Locate the cell with the specified text and output its [X, Y] center coordinate. 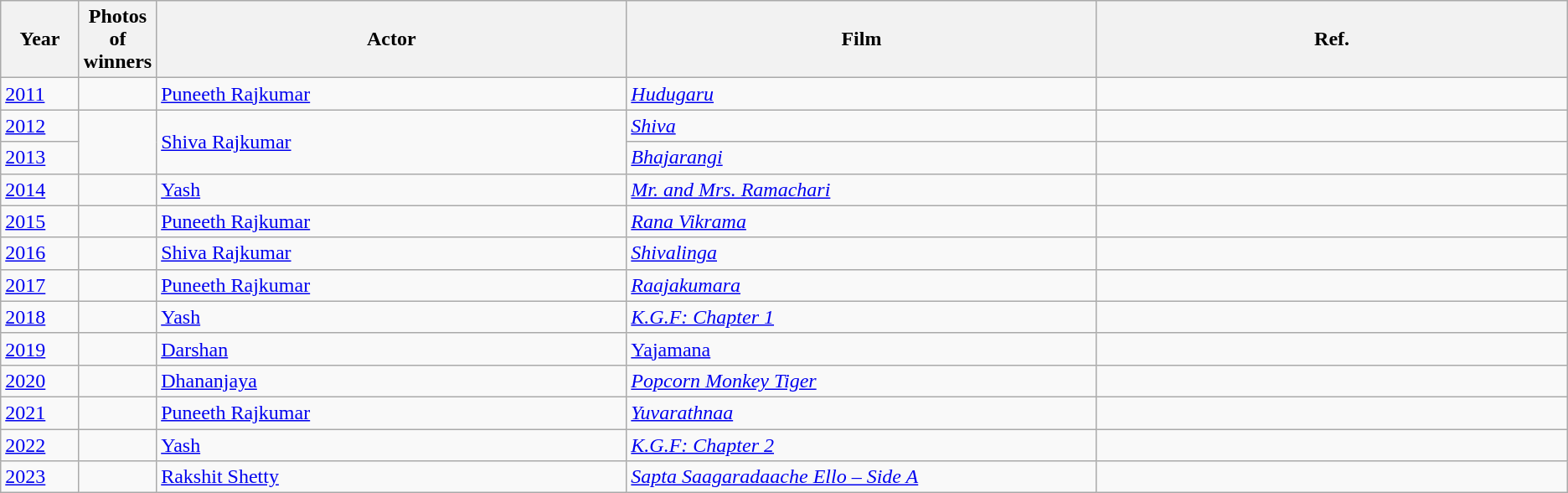
K.G.F: Chapter 2 [861, 445]
2017 [40, 285]
Year [40, 39]
Shivalinga [861, 253]
2021 [40, 413]
K.G.F: Chapter 1 [861, 317]
Dhananjaya [392, 381]
Ref. [1332, 39]
2018 [40, 317]
2023 [40, 477]
2011 [40, 94]
Sapta Saagaradaache Ello – Side A [861, 477]
Raajakumara [861, 285]
2014 [40, 189]
Yuvarathnaa [861, 413]
Film [861, 39]
Bhajarangi [861, 158]
Yajamana [861, 349]
2012 [40, 126]
Popcorn Monkey Tiger [861, 381]
Rana Vikrama [861, 221]
Hudugaru [861, 94]
2019 [40, 349]
Actor [392, 39]
Mr. and Mrs. Ramachari [861, 189]
2013 [40, 158]
2020 [40, 381]
2016 [40, 253]
Photos of winners [117, 39]
2022 [40, 445]
Rakshit Shetty [392, 477]
Darshan [392, 349]
Shiva [861, 126]
2015 [40, 221]
